Return the [X, Y] coordinate for the center point of the cell that contains the specified text.  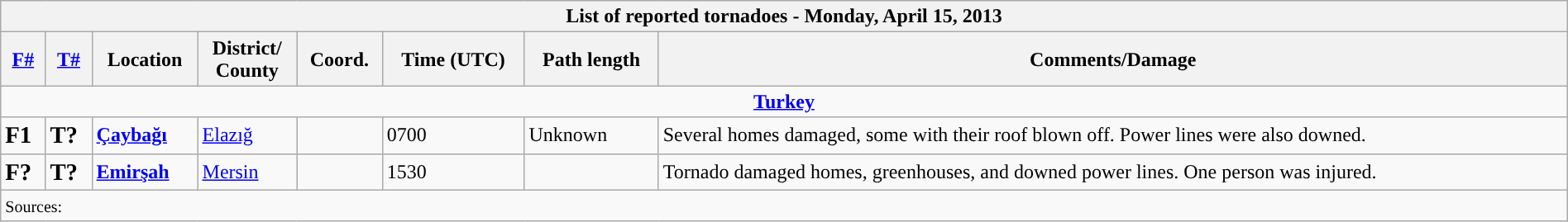
List of reported tornadoes - Monday, April 15, 2013 [784, 17]
Tornado damaged homes, greenhouses, and downed power lines. One person was injured. [1113, 172]
1530 [453, 172]
Turkey [784, 102]
0700 [453, 135]
Elazığ [247, 135]
Emirşah [145, 172]
Location [145, 59]
Mersin [247, 172]
Path length [591, 59]
Coord. [340, 59]
F? [23, 172]
F# [23, 59]
Çaybağı [145, 135]
F1 [23, 135]
T# [69, 59]
Comments/Damage [1113, 59]
Unknown [591, 135]
Time (UTC) [453, 59]
Sources: [784, 205]
District/County [247, 59]
Several homes damaged, some with their roof blown off. Power lines were also downed. [1113, 135]
